Pinpoint the cell where the given text exists, returning its [x, y] midpoint coordinate. 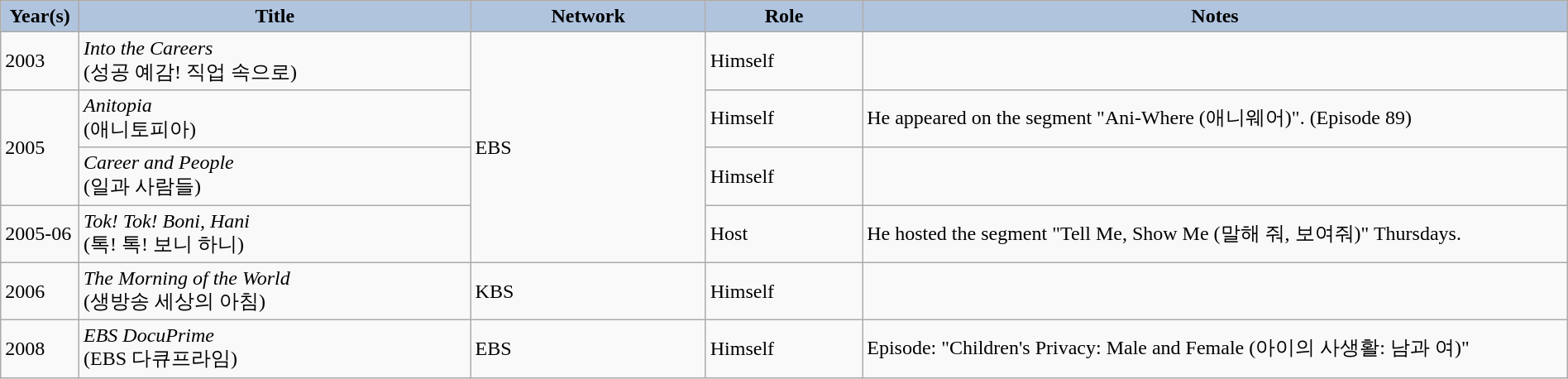
KBS [588, 291]
The Morning of the World(생방송 세상의 아침) [275, 291]
2003 [40, 61]
EBS DocuPrime(EBS 다큐프라임) [275, 349]
He hosted the segment "Tell Me, Show Me (말해 줘, 보여줘)" Thursdays. [1216, 234]
Role [784, 17]
He appeared on the segment "Ani-Where (애니웨어)". (Episode 89) [1216, 118]
2005-06 [40, 234]
Career and People(일과 사람들) [275, 176]
Network [588, 17]
Anitopia(애니토피아) [275, 118]
2008 [40, 349]
Into the Careers(성공 예감! 직업 속으로) [275, 61]
Host [784, 234]
Tok! Tok! Boni, Hani(톡! 톡! 보니 하니) [275, 234]
Year(s) [40, 17]
Title [275, 17]
Notes [1216, 17]
2005 [40, 147]
2006 [40, 291]
Episode: "Children's Privacy: Male and Female (아이의 사생활: 남과 여)" [1216, 349]
